Find where the given text appears and provide that cell's center as [X, Y] coordinate. 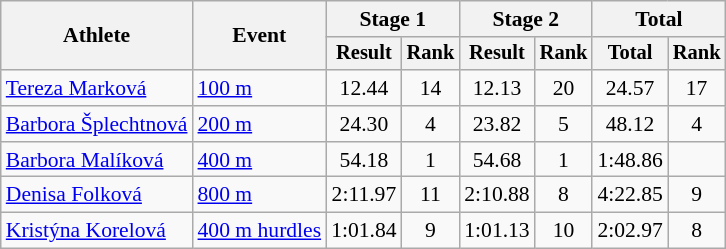
17 [697, 88]
10 [564, 231]
100 m [260, 88]
23.82 [496, 124]
20 [564, 88]
Event [260, 36]
5 [564, 124]
Barbora Šplechtnová [97, 124]
Barbora Malíková [97, 160]
4:22.85 [630, 195]
2:11.97 [364, 195]
400 m [260, 160]
54.18 [364, 160]
24.57 [630, 88]
400 m hurdles [260, 231]
Athlete [97, 36]
1:48.86 [630, 160]
12.13 [496, 88]
54.68 [496, 160]
Stage 1 [392, 19]
48.12 [630, 124]
Tereza Marková [97, 88]
Kristýna Korelová [97, 231]
2:02.97 [630, 231]
200 m [260, 124]
1:01.84 [364, 231]
Denisa Folková [97, 195]
2:10.88 [496, 195]
14 [431, 88]
1:01.13 [496, 231]
11 [431, 195]
Stage 2 [526, 19]
800 m [260, 195]
24.30 [364, 124]
12.44 [364, 88]
